Pinpoint the cell where the given text exists, returning its [X, Y] midpoint coordinate. 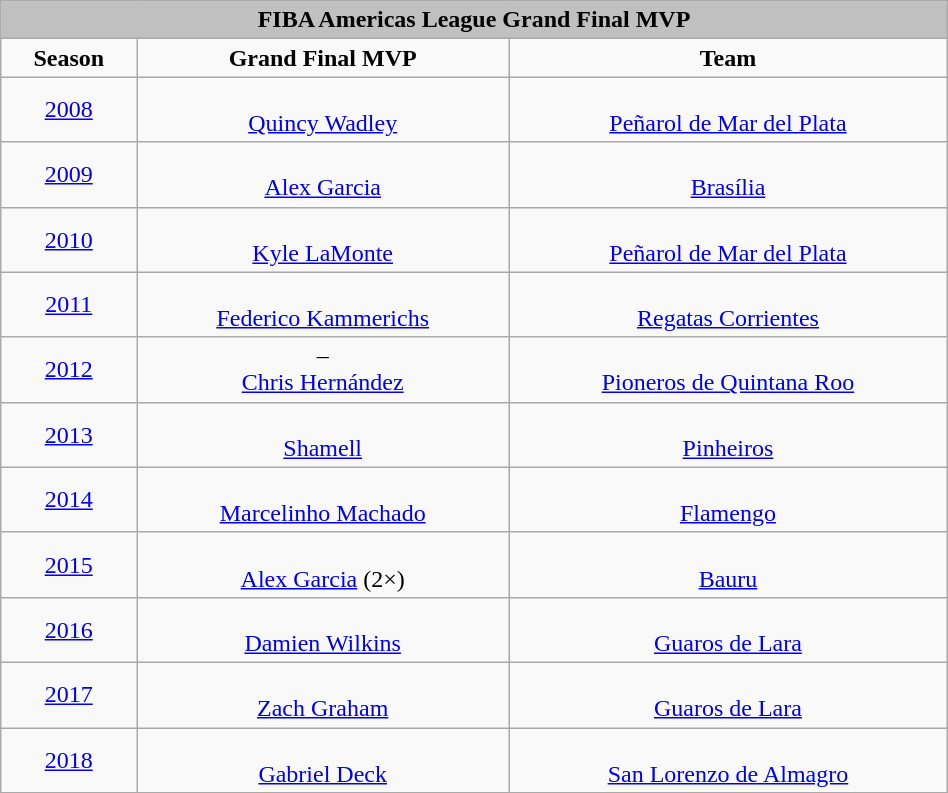
San Lorenzo de Almagro [728, 760]
Kyle LaMonte [323, 240]
Brasília [728, 174]
Flamengo [728, 500]
Damien Wilkins [323, 630]
2015 [69, 564]
2014 [69, 500]
Pioneros de Quintana Roo [728, 370]
Zach Graham [323, 694]
Team [728, 58]
2012 [69, 370]
2016 [69, 630]
Federico Kammerichs [323, 304]
FIBA Americas League Grand Final MVP [474, 20]
2018 [69, 760]
2011 [69, 304]
Quincy Wadley [323, 110]
Marcelinho Machado [323, 500]
2013 [69, 434]
2017 [69, 694]
Pinheiros [728, 434]
2008 [69, 110]
Alex Garcia [323, 174]
Grand Final MVP [323, 58]
2009 [69, 174]
–Chris Hernández [323, 370]
Season [69, 58]
Shamell [323, 434]
Regatas Corrientes [728, 304]
Gabriel Deck [323, 760]
Bauru [728, 564]
2010 [69, 240]
Alex Garcia (2×) [323, 564]
